Provide the [X, Y] coordinate of the cell's center where the given text is located.  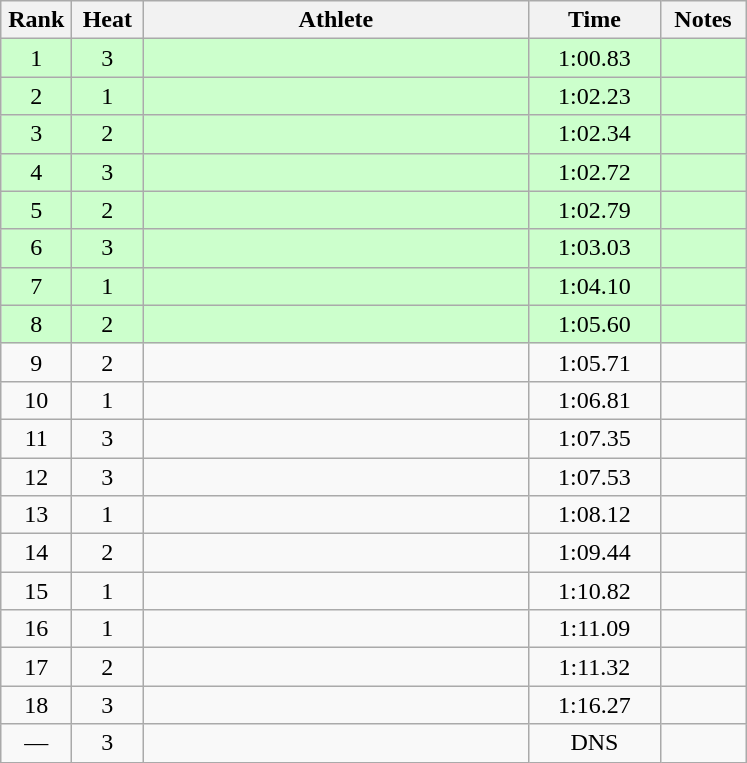
1:16.27 [594, 705]
9 [36, 362]
1:02.72 [594, 172]
5 [36, 210]
1:08.12 [594, 515]
1:05.60 [594, 324]
1:04.10 [594, 286]
1:05.71 [594, 362]
11 [36, 438]
13 [36, 515]
14 [36, 553]
Athlete [336, 20]
10 [36, 400]
18 [36, 705]
1:02.34 [594, 134]
12 [36, 477]
— [36, 743]
1:03.03 [594, 248]
4 [36, 172]
6 [36, 248]
1:11.09 [594, 629]
1:00.83 [594, 58]
Rank [36, 20]
1:02.23 [594, 96]
1:07.35 [594, 438]
DNS [594, 743]
1:07.53 [594, 477]
1:11.32 [594, 667]
Heat [108, 20]
1:09.44 [594, 553]
Time [594, 20]
8 [36, 324]
1:02.79 [594, 210]
7 [36, 286]
16 [36, 629]
1:10.82 [594, 591]
Notes [703, 20]
17 [36, 667]
15 [36, 591]
1:06.81 [594, 400]
